Find where the given text appears and provide that cell's center as [X, Y] coordinate. 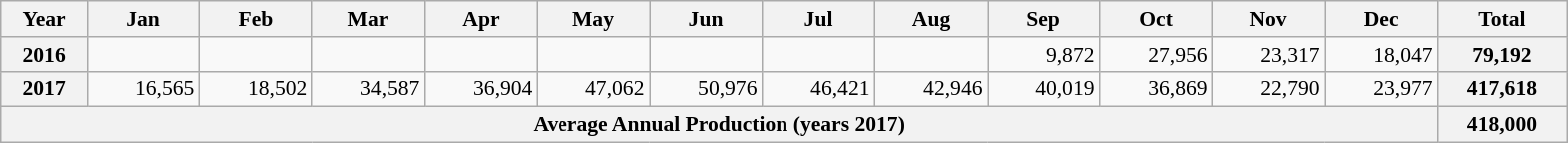
40,019 [1043, 89]
16,565 [143, 89]
Average Annual Production (years 2017) [719, 125]
18,502 [255, 89]
42,946 [932, 89]
Apr [480, 19]
Aug [932, 19]
Total [1503, 19]
36,869 [1157, 89]
May [593, 19]
2016 [44, 55]
Sep [1043, 19]
18,047 [1382, 55]
46,421 [818, 89]
34,587 [368, 89]
23,977 [1382, 89]
47,062 [593, 89]
36,904 [480, 89]
Feb [255, 19]
Jan [143, 19]
Dec [1382, 19]
Jul [818, 19]
22,790 [1268, 89]
Year [44, 19]
418,000 [1503, 125]
9,872 [1043, 55]
Mar [368, 19]
Nov [1268, 19]
Jun [705, 19]
50,976 [705, 89]
Oct [1157, 19]
79,192 [1503, 55]
27,956 [1157, 55]
417,618 [1503, 89]
2017 [44, 89]
23,317 [1268, 55]
